For the text-containing cell, return its midpoint in [x, y] coordinate format. 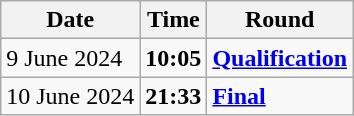
10 June 2024 [70, 96]
21:33 [174, 96]
Time [174, 20]
Qualification [280, 58]
Round [280, 20]
Date [70, 20]
Final [280, 96]
9 June 2024 [70, 58]
10:05 [174, 58]
